Locate the cell with the specified text and output its [x, y] center coordinate. 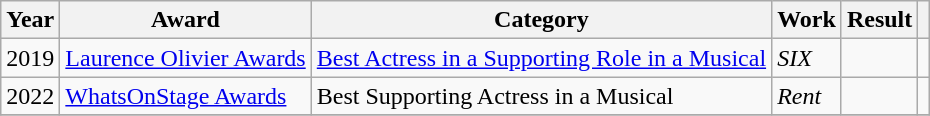
Best Actress in a Supporting Role in a Musical [541, 58]
2019 [30, 58]
Work [807, 20]
Best Supporting Actress in a Musical [541, 96]
WhatsOnStage Awards [186, 96]
Year [30, 20]
Category [541, 20]
2022 [30, 96]
Rent [807, 96]
Laurence Olivier Awards [186, 58]
Result [879, 20]
Award [186, 20]
SIX [807, 58]
